Provide the (x, y) coordinate of the cell's center where the given text is located.  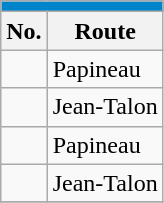
No. (24, 31)
Route (105, 31)
